Determine the [x, y] coordinate at the center of the cell enclosing the given text.  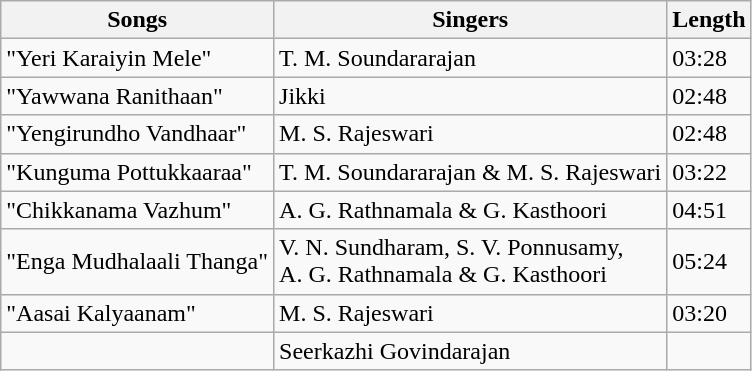
A. G. Rathnamala & G. Kasthoori [470, 210]
Songs [138, 20]
03:28 [709, 58]
05:24 [709, 262]
"Yengirundho Vandhaar" [138, 134]
"Enga Mudhalaali Thanga" [138, 262]
Singers [470, 20]
04:51 [709, 210]
"Aasai Kalyaanam" [138, 313]
"Kunguma Pottukkaaraa" [138, 172]
03:22 [709, 172]
T. M. Soundararajan [470, 58]
"Yeri Karaiyin Mele" [138, 58]
V. N. Sundharam, S. V. Ponnusamy,A. G. Rathnamala & G. Kasthoori [470, 262]
Length [709, 20]
Jikki [470, 96]
Seerkazhi Govindarajan [470, 351]
T. M. Soundararajan & M. S. Rajeswari [470, 172]
"Yawwana Ranithaan" [138, 96]
03:20 [709, 313]
"Chikkanama Vazhum" [138, 210]
